Identify which cell holds the provided text, then report its (x, y) central coordinate. 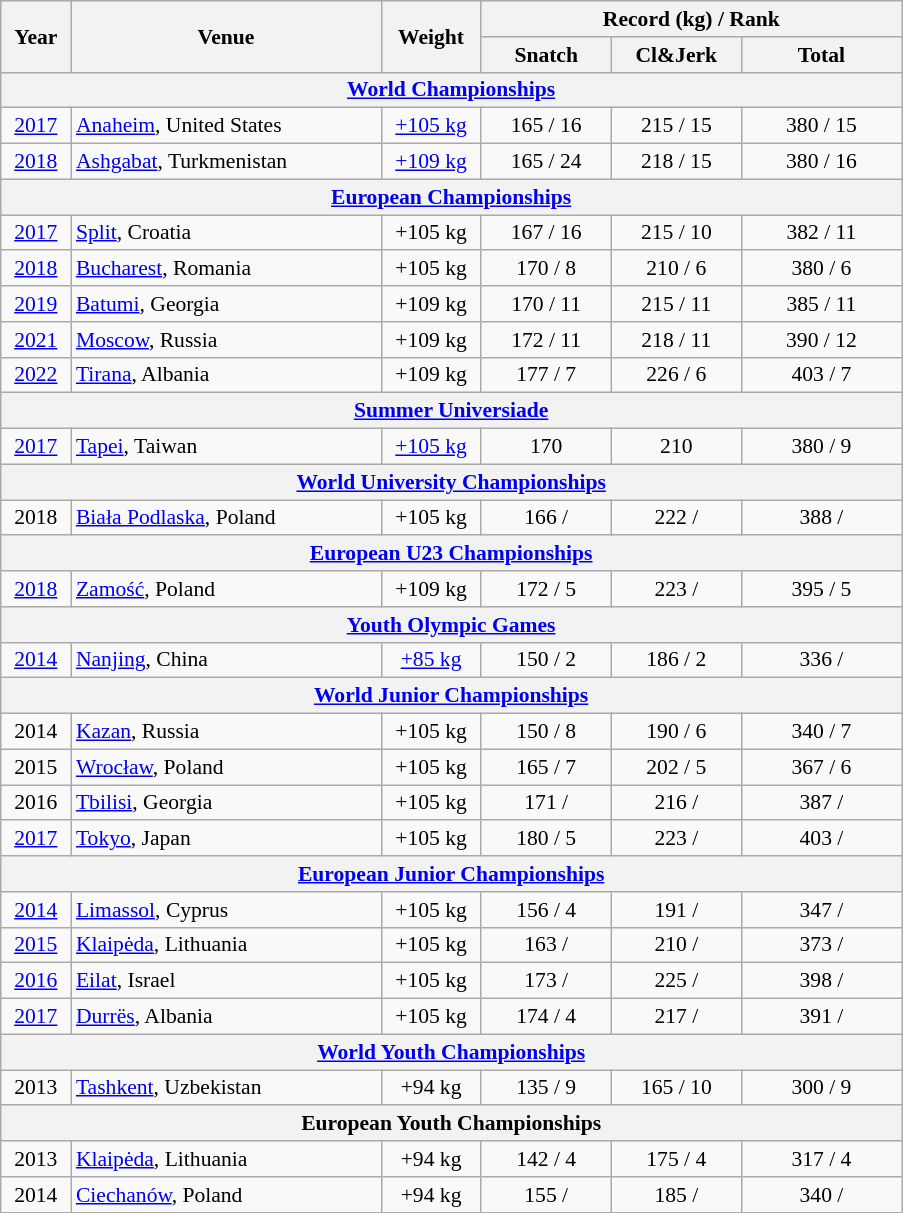
Venue (226, 36)
Youth Olympic Games (452, 625)
216 / (676, 803)
222 / (676, 518)
380 / 9 (821, 447)
340 / 7 (821, 732)
202 / 5 (676, 767)
Batumi, Georgia (226, 304)
367 / 6 (821, 767)
226 / 6 (676, 375)
171 / (546, 803)
380 / 6 (821, 269)
185 / (676, 1195)
World Youth Championships (452, 1052)
174 / 4 (546, 1017)
175 / 4 (676, 1159)
215 / 10 (676, 233)
170 / 8 (546, 269)
163 / (546, 945)
Bucharest, Romania (226, 269)
225 / (676, 981)
Anaheim, United States (226, 126)
395 / 5 (821, 589)
300 / 9 (821, 1088)
217 / (676, 1017)
Biała Podlaska, Poland (226, 518)
317 / 4 (821, 1159)
Snatch (546, 55)
173 / (546, 981)
165 / 24 (546, 162)
World Junior Championships (452, 696)
398 / (821, 981)
Limassol, Cyprus (226, 910)
218 / 15 (676, 162)
403 / (821, 839)
European Junior Championships (452, 874)
150 / 2 (546, 660)
Nanjing, China (226, 660)
165 / 7 (546, 767)
Total (821, 55)
180 / 5 (546, 839)
Moscow, Russia (226, 340)
190 / 6 (676, 732)
Record (kg) / Rank (691, 19)
391 / (821, 1017)
336 / (821, 660)
166 / (546, 518)
135 / 9 (546, 1088)
191 / (676, 910)
Cl&Jerk (676, 55)
Tbilisi, Georgia (226, 803)
170 / 11 (546, 304)
373 / (821, 945)
156 / 4 (546, 910)
186 / 2 (676, 660)
390 / 12 (821, 340)
Tokyo, Japan (226, 839)
2022 (36, 375)
European Youth Championships (452, 1124)
Ciechanów, Poland (226, 1195)
World Championships (452, 90)
World University Championships (452, 482)
218 / 11 (676, 340)
385 / 11 (821, 304)
Wrocław, Poland (226, 767)
Tapei, Taiwan (226, 447)
172 / 11 (546, 340)
215 / 11 (676, 304)
165 / 10 (676, 1088)
142 / 4 (546, 1159)
210 (676, 447)
388 / (821, 518)
+85 kg (431, 660)
Tirana, Albania (226, 375)
380 / 15 (821, 126)
2019 (36, 304)
215 / 15 (676, 126)
210 / (676, 945)
Year (36, 36)
Durrës, Albania (226, 1017)
Weight (431, 36)
Summer Universiade (452, 411)
177 / 7 (546, 375)
155 / (546, 1195)
380 / 16 (821, 162)
2021 (36, 340)
150 / 8 (546, 732)
Kazan, Russia (226, 732)
340 / (821, 1195)
382 / 11 (821, 233)
European U23 Championships (452, 554)
167 / 16 (546, 233)
387 / (821, 803)
Eilat, Israel (226, 981)
170 (546, 447)
Split, Croatia (226, 233)
165 / 16 (546, 126)
172 / 5 (546, 589)
403 / 7 (821, 375)
Ashgabat, Turkmenistan (226, 162)
European Championships (452, 197)
210 / 6 (676, 269)
Zamość, Poland (226, 589)
347 / (821, 910)
Tashkent, Uzbekistan (226, 1088)
